Provide the (X, Y) coordinate of the cell's center where the given text is located.  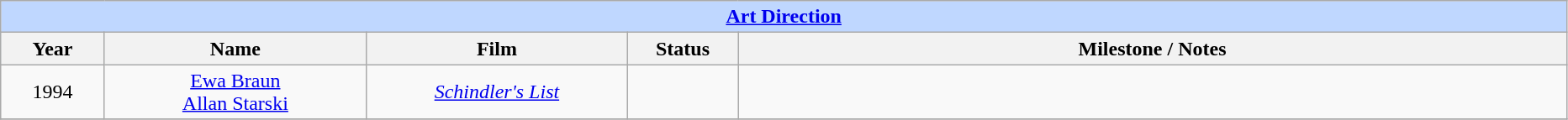
Year (53, 49)
Milestone / Notes (1153, 49)
Film (496, 49)
Schindler's List (496, 92)
Art Direction (784, 17)
Name (235, 49)
1994 (53, 92)
Ewa BraunAllan Starski (235, 92)
Status (683, 49)
